Identify which cell holds the provided text, then report its [x, y] central coordinate. 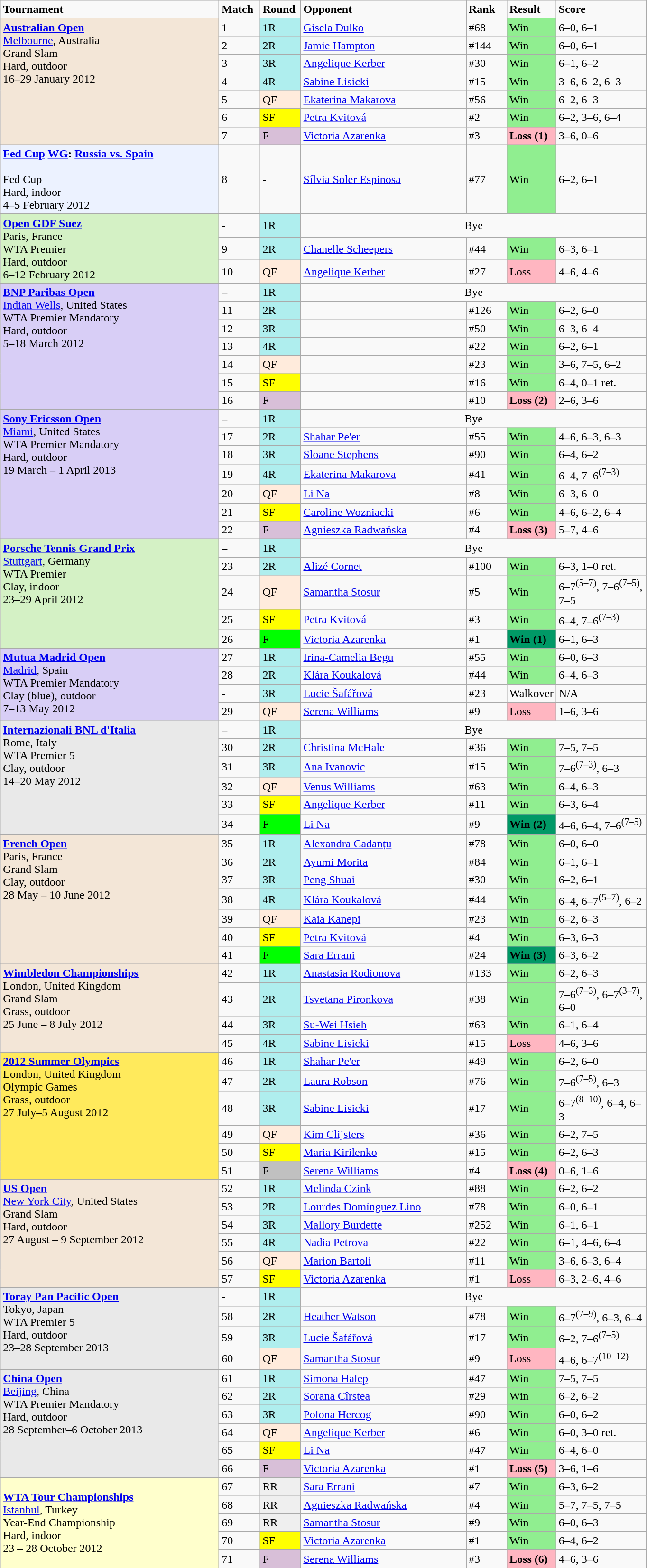
7–6(7–3), 6–7(3–7), 6–0 [601, 999]
1 [240, 28]
42 [240, 973]
6–2, 3–6, 6–4 [601, 118]
#76 [486, 1081]
#100 [486, 566]
24 [240, 592]
Simona Halep [383, 1378]
3–6, 7–5, 6–2 [601, 365]
#10 [486, 401]
17 [240, 437]
#133 [486, 973]
N/A [601, 693]
0–6, 1–6 [601, 1171]
71 [240, 1559]
Fed Cup WG: Russia vs. Spain Fed Cup Hard, indoor 4–5 February 2012 [110, 179]
40 [240, 937]
39 [240, 919]
#24 [486, 955]
#252 [486, 1225]
2012 Summer Olympics London, United KingdomOlympic GamesGrass, outdoor27 July–5 August 2012 [110, 1116]
Anastasia Rodionova [383, 973]
US Open New York City, United StatesGrand SlamHard, outdoor27 August – 9 September 2012 [110, 1234]
#144 [486, 46]
4–6, 4–6 [601, 272]
#68 [486, 28]
68 [240, 1504]
French Open Paris, FranceGrand SlamClay, outdoor28 May – 10 June 2012 [110, 900]
3–6, 0–6 [601, 136]
Lourdes Domínguez Lino [383, 1207]
18 [240, 455]
#27 [486, 272]
14 [240, 365]
#16 [486, 383]
30 [240, 747]
Opponent [383, 9]
Kaia Kanepi [383, 919]
20 [240, 494]
33 [240, 805]
34 [240, 824]
#77 [486, 179]
7–6(7–3), 6–3 [601, 767]
41 [240, 955]
Gisela Dulko [383, 28]
Christina McHale [383, 747]
7 [240, 136]
#7 [486, 1486]
44 [240, 1025]
53 [240, 1207]
Jamie Hampton [383, 46]
Internazionali BNL d'Italia Rome, ItalyWTA Premier 5Clay, outdoor14–20 May 2012 [110, 778]
31 [240, 767]
38 [240, 900]
Mutua Madrid Open Madrid, SpainWTA Premier MandatoryClay (blue), outdoor7–13 May 2012 [110, 684]
6–1, 6–2 [601, 64]
Laura Robson [383, 1081]
Match [240, 9]
China OpenBeijing, ChinaWTA Premier MandatoryHard, outdoor28 September–6 October 2013 [110, 1423]
6–3, 6–1 [601, 248]
Australian Open Melbourne, AustraliaGrand SlamHard, outdoor16–29 January 2012 [110, 82]
Alexandra Cadanțu [383, 844]
3–6, 6–2, 6–3 [601, 82]
6–3, 2–6, 4–6 [601, 1279]
Toray Pan Pacific OpenTokyo, JapanWTA Premier 5Hard, outdoor23–28 September 2013 [110, 1329]
46 [240, 1061]
Porsche Tennis Grand Prix Stuttgart, GermanyWTA PremierClay, indoor23–29 April 2012 [110, 594]
48 [240, 1109]
4–6, 6–2, 6–4 [601, 512]
49 [240, 1134]
27 [240, 657]
#84 [486, 862]
55 [240, 1243]
10 [240, 272]
#50 [486, 329]
65 [240, 1450]
Loss (4) [532, 1171]
Rank [486, 9]
#2 [486, 118]
9 [240, 248]
#38 [486, 999]
62 [240, 1396]
54 [240, 1225]
3–6, 6–3, 6–4 [601, 1261]
Ana Ivanovic [383, 767]
Loss (2) [532, 401]
23 [240, 566]
3 [240, 64]
6–7(5–7), 7–6(7–5), 7–5 [601, 592]
69 [240, 1522]
57 [240, 1279]
Open GDF Suez Paris, FranceWTA PremierHard, outdoor6–12 February 2012 [110, 248]
Result [532, 9]
Walkover [532, 693]
51 [240, 1171]
Sorana Cîrstea [383, 1396]
Nadia Petrova [383, 1243]
29 [240, 711]
6–2, 7–5 [601, 1134]
Tsvetana Pironkova [383, 999]
26 [240, 639]
Peng Shuai [383, 880]
#88 [486, 1189]
70 [240, 1540]
19 [240, 474]
12 [240, 329]
2 [240, 46]
5 [240, 100]
6–7(7–9), 6–3, 6–4 [601, 1316]
63 [240, 1414]
47 [240, 1081]
#126 [486, 310]
22 [240, 530]
6–4, 6–0 [601, 1450]
6 [240, 118]
52 [240, 1189]
Ayumi Morita [383, 862]
#41 [486, 474]
Loss (6) [532, 1559]
6–3, 6–0 [601, 494]
Irina-Camelia Begu [383, 657]
Round [280, 9]
35 [240, 844]
3–6, 1–6 [601, 1468]
4–6, 6–4, 7–6(7–5) [601, 824]
Tournament [110, 9]
#56 [486, 100]
Mallory Burdette [383, 1225]
#49 [486, 1061]
37 [240, 880]
Sony Ericsson Open Miami, United StatesWTA Premier MandatoryHard, outdoor19 March – 1 April 2013 [110, 474]
6–7(8–10), 6–4, 6–3 [601, 1109]
7–6(7–5), 6–3 [601, 1081]
59 [240, 1338]
4–6, 6–7(10–12) [601, 1359]
6–1, 6–4 [601, 1025]
Loss (1) [532, 136]
6–0, 6–2 [601, 1414]
Maria Kirilenko [383, 1153]
Win (2) [532, 824]
Caroline Wozniacki [383, 512]
Kim Clijsters [383, 1134]
8 [240, 179]
15 [240, 383]
11 [240, 310]
6–3, 6–3 [601, 937]
13 [240, 347]
Su-Wei Hsieh [383, 1025]
6–3, 1–0 ret. [601, 566]
5–7, 7–5, 7–5 [601, 1504]
BNP Paribas Open Indian Wells, United StatesWTA Premier MandatoryHard, outdoor5–18 March 2012 [110, 346]
6–0, 3–0 ret. [601, 1432]
43 [240, 999]
56 [240, 1261]
16 [240, 401]
#29 [486, 1396]
4 [240, 82]
66 [240, 1468]
2–6, 3–6 [601, 401]
4–6, 6–3, 6–3 [601, 437]
28 [240, 675]
Wimbledon Championships London, United KingdomGrand SlamGrass, outdoor25 June – 8 July 2012 [110, 1009]
Win (1) [532, 639]
58 [240, 1316]
6–0, 6–0 [601, 844]
Score [601, 9]
Marion Bartoli [383, 1261]
50 [240, 1153]
36 [240, 862]
25 [240, 619]
6–2, 7–6(7–5) [601, 1338]
21 [240, 512]
5–7, 4–6 [601, 530]
Heather Watson [383, 1316]
Loss (3) [532, 530]
Win (3) [532, 955]
Sloane Stephens [383, 455]
45 [240, 1043]
#8 [486, 494]
6–1, 6–3 [601, 639]
61 [240, 1378]
Loss (5) [532, 1468]
Melinda Czink [383, 1189]
Sílvia Soler Espinosa [383, 179]
WTA Tour Championships Istanbul, TurkeyYear-End ChampionshipHard, indoor23 – 28 October 2012 [110, 1522]
#5 [486, 592]
Polona Hercog [383, 1414]
67 [240, 1486]
Chanelle Scheepers [383, 248]
6–1, 4–6, 6–4 [601, 1243]
1–6, 3–6 [601, 711]
64 [240, 1432]
32 [240, 787]
6–4, 6–7(5–7), 6–2 [601, 900]
6–4, 0–1 ret. [601, 383]
60 [240, 1359]
Venus Williams [383, 787]
Alizé Cornet [383, 566]
